For the text-containing cell, return its midpoint in (X, Y) coordinate format. 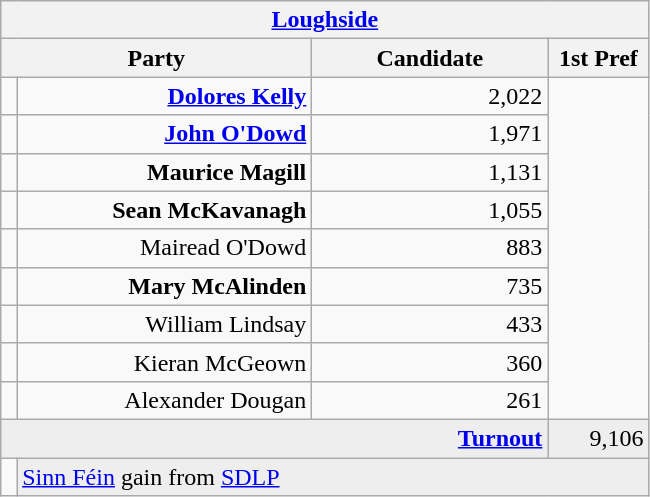
2,022 (430, 96)
Loughside (325, 20)
1,055 (430, 210)
9,106 (598, 438)
360 (430, 362)
Mairead O'Dowd (164, 248)
Sean McKavanagh (164, 210)
261 (430, 400)
1,131 (430, 172)
Mary McAlinden (164, 286)
Kieran McGeown (164, 362)
433 (430, 324)
Candidate (430, 58)
Alexander Dougan (164, 400)
Dolores Kelly (164, 96)
1,971 (430, 134)
William Lindsay (164, 324)
Maurice Magill (164, 172)
1st Pref (598, 58)
883 (430, 248)
Turnout (274, 438)
Sinn Féin gain from SDLP (333, 477)
735 (430, 286)
Party (156, 58)
John O'Dowd (164, 134)
